From the cell containing the given text, extract its center point as (x, y) coordinate. 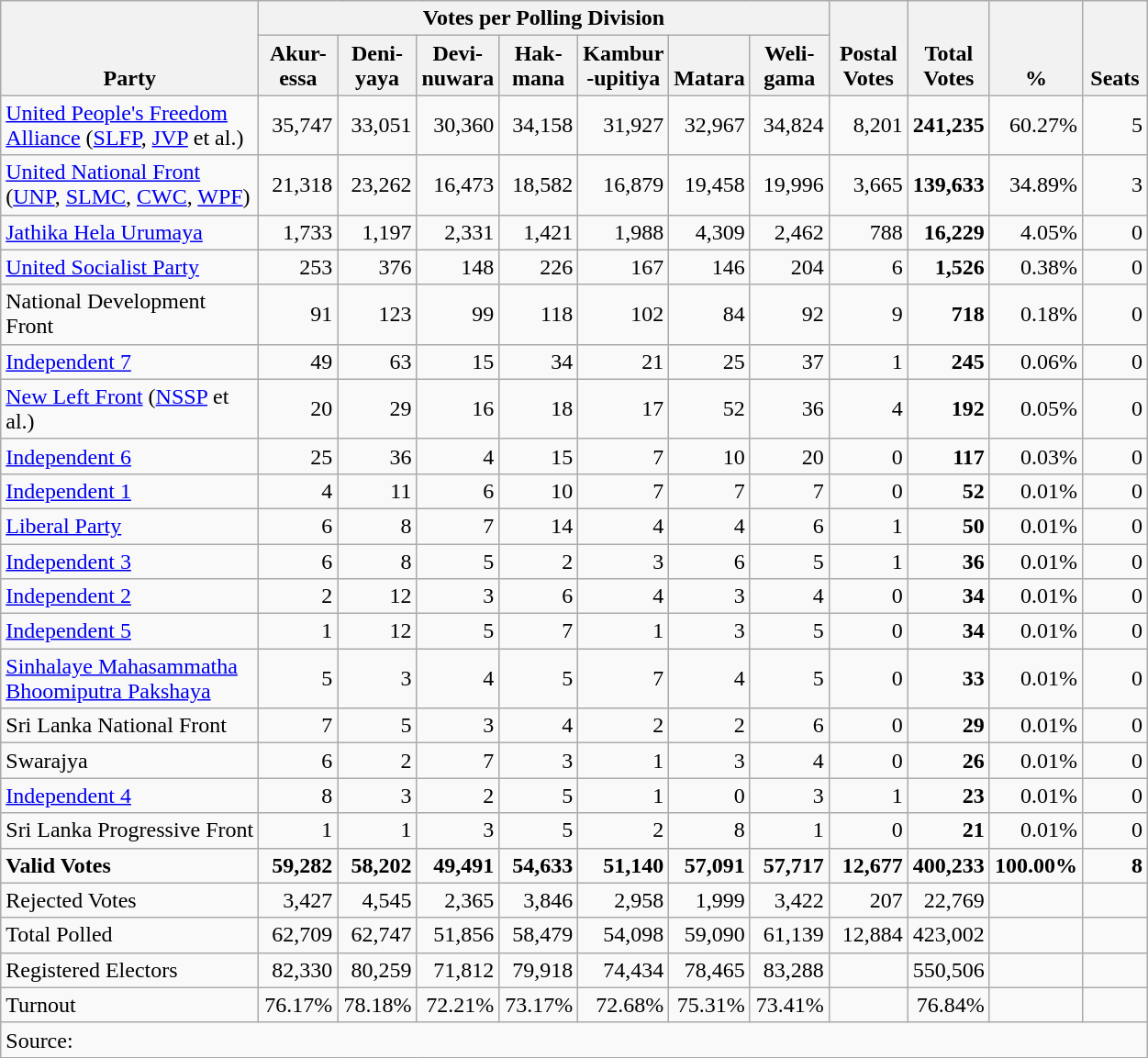
16,473 (458, 185)
Liberal Party (130, 526)
74,434 (624, 970)
New Left Front (NSSP et al.) (130, 409)
84 (709, 314)
35,747 (298, 125)
204 (789, 267)
49 (298, 362)
0.03% (1035, 456)
0.38% (1035, 267)
0.06% (1035, 362)
79,918 (539, 970)
0.18% (1035, 314)
78.18% (377, 1005)
51,856 (458, 935)
62,747 (377, 935)
19,996 (789, 185)
1,197 (377, 232)
% (1035, 48)
54,098 (624, 935)
Turnout (130, 1005)
76.17% (298, 1005)
73.41% (789, 1005)
Independent 7 (130, 362)
33 (949, 679)
Party (130, 48)
207 (868, 900)
3,665 (868, 185)
Sri Lanka National Front (130, 726)
72.68% (624, 1005)
12,884 (868, 935)
76.84% (949, 1005)
Weli-gama (789, 66)
167 (624, 267)
11 (377, 491)
17 (624, 409)
62,709 (298, 935)
Swarajya (130, 761)
United National Front(UNP, SLMC, CWC, WPF) (130, 185)
123 (377, 314)
51,140 (624, 865)
Valid Votes (130, 865)
400,233 (949, 865)
30,360 (458, 125)
4,309 (709, 232)
58,479 (539, 935)
91 (298, 314)
Total Polled (130, 935)
19,458 (709, 185)
18 (539, 409)
118 (539, 314)
9 (868, 314)
34,824 (789, 125)
1,999 (709, 900)
8,201 (868, 125)
80,259 (377, 970)
Sinhalaye Mahasammatha Bhoomiputra Pakshaya (130, 679)
117 (949, 456)
United People's Freedom Alliance (SLFP, JVP et al.) (130, 125)
83,288 (789, 970)
Deni-yaya (377, 66)
2,331 (458, 232)
92 (789, 314)
Independent 4 (130, 796)
Akur-essa (298, 66)
Independent 3 (130, 561)
33,051 (377, 125)
Votes per Polling Division (543, 18)
72.21% (458, 1005)
22,769 (949, 900)
1,988 (624, 232)
78,465 (709, 970)
12,677 (868, 865)
241,235 (949, 125)
1,526 (949, 267)
1,421 (539, 232)
Kambur-upitiya (624, 66)
Hak-mana (539, 66)
Independent 5 (130, 631)
788 (868, 232)
Independent 6 (130, 456)
58,202 (377, 865)
23 (949, 796)
3,422 (789, 900)
73.17% (539, 1005)
23,262 (377, 185)
245 (949, 362)
49,491 (458, 865)
16 (458, 409)
146 (709, 267)
59,282 (298, 865)
National Development Front (130, 314)
Matara (709, 66)
Jathika Hela Urumaya (130, 232)
0.05% (1035, 409)
99 (458, 314)
226 (539, 267)
Registered Electors (130, 970)
26 (949, 761)
57,717 (789, 865)
54,633 (539, 865)
18,582 (539, 185)
Sri Lanka Progressive Front (130, 830)
21,318 (298, 185)
Rejected Votes (130, 900)
Devi-nuwara (458, 66)
Total Votes (949, 48)
148 (458, 267)
192 (949, 409)
376 (377, 267)
37 (789, 362)
71,812 (458, 970)
34.89% (1035, 185)
Independent 2 (130, 596)
United Socialist Party (130, 267)
75.31% (709, 1005)
139,633 (949, 185)
4,545 (377, 900)
2,462 (789, 232)
34,158 (539, 125)
4.05% (1035, 232)
Source: (574, 1040)
31,927 (624, 125)
PostalVotes (868, 48)
550,506 (949, 970)
63 (377, 362)
253 (298, 267)
50 (949, 526)
59,090 (709, 935)
14 (539, 526)
60.27% (1035, 125)
Independent 1 (130, 491)
32,967 (709, 125)
100.00% (1035, 865)
2,958 (624, 900)
102 (624, 314)
82,330 (298, 970)
61,139 (789, 935)
16,879 (624, 185)
3,846 (539, 900)
2,365 (458, 900)
Seats (1114, 48)
718 (949, 314)
57,091 (709, 865)
1,733 (298, 232)
3,427 (298, 900)
16,229 (949, 232)
423,002 (949, 935)
